Scan for the cell matching the given text and deliver its [X, Y] coordinate at center. 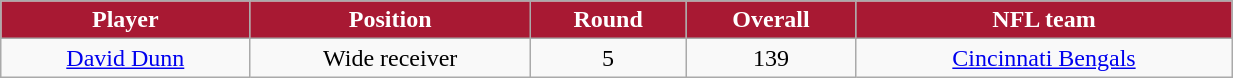
NFL team [1044, 20]
Cincinnati Bengals [1044, 58]
David Dunn [126, 58]
Round [608, 20]
5 [608, 58]
Overall [772, 20]
Player [126, 20]
Position [390, 20]
139 [772, 58]
Wide receiver [390, 58]
